Identify which cell holds the provided text, then report its (x, y) central coordinate. 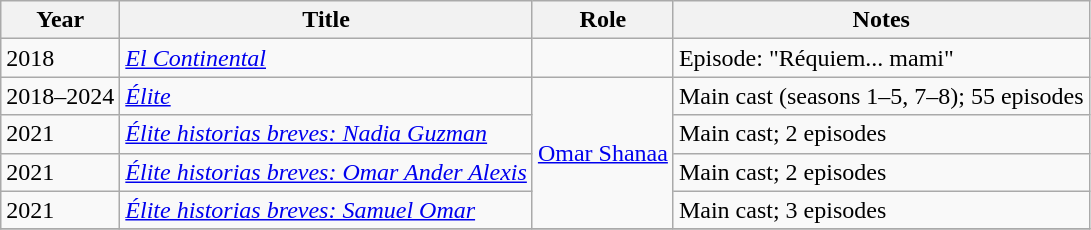
Élite historias breves: Omar Ander Alexis (326, 172)
Omar Shanaa (602, 153)
Élite (326, 96)
Élite historias breves: Samuel Omar (326, 210)
Episode: "Réquiem... mami" (881, 58)
2018–2024 (60, 96)
Title (326, 20)
Role (602, 20)
Main cast; 3 episodes (881, 210)
Main cast (seasons 1–5, 7–8); 55 episodes (881, 96)
Year (60, 20)
2018 (60, 58)
El Continental (326, 58)
Notes (881, 20)
Élite historias breves: Nadia Guzman (326, 134)
